Scan for the cell matching the given text and deliver its (X, Y) coordinate at center. 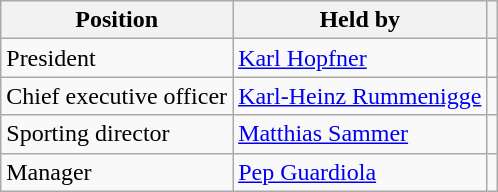
Held by (360, 20)
Manager (117, 172)
President (117, 58)
Position (117, 20)
Sporting director (117, 134)
Chief executive officer (117, 96)
Pep Guardiola (360, 172)
Matthias Sammer (360, 134)
Karl Hopfner (360, 58)
Karl-Heinz Rummenigge (360, 96)
